Pinpoint the cell where the given text exists, returning its (x, y) midpoint coordinate. 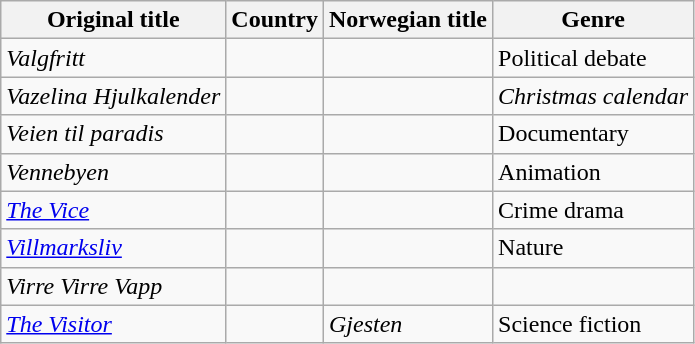
The Visitor (114, 324)
Virre Virre Vapp (114, 286)
Country (275, 20)
Science fiction (594, 324)
Nature (594, 248)
Gjesten (408, 324)
Documentary (594, 134)
Vazelina Hjulkalender (114, 96)
Christmas calendar (594, 96)
Villmarksliv (114, 248)
Valgfritt (114, 58)
Crime drama (594, 210)
Veien til paradis (114, 134)
Norwegian title (408, 20)
Political debate (594, 58)
Vennebyen (114, 172)
Genre (594, 20)
The Vice (114, 210)
Animation (594, 172)
Original title (114, 20)
